Capture the cell that displays the provided text and extract its (x, y) central coordinate. 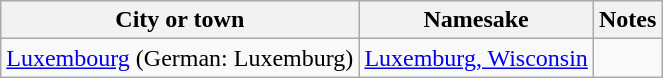
Luxembourg (German: Luxemburg) (180, 58)
Luxemburg, Wisconsin (476, 58)
City or town (180, 20)
Namesake (476, 20)
Notes (627, 20)
